Search for the cell housing the specified text and yield its (x, y) center coordinate. 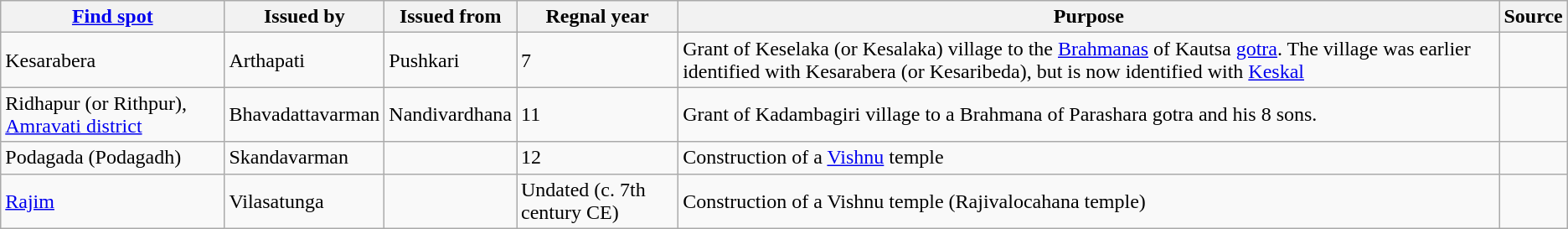
Vilasatunga (305, 201)
Bhavadattavarman (305, 114)
12 (596, 158)
Ridhapur (or Rithpur), Amravati district (112, 114)
Nandivardhana (451, 114)
Construction of a Vishnu temple (Rajivalocahana temple) (1089, 201)
Pushkari (451, 60)
11 (596, 114)
Skandavarman (305, 158)
Regnal year (596, 17)
Issued from (451, 17)
Find spot (112, 17)
Construction of a Vishnu temple (1089, 158)
Podagada (Podagadh) (112, 158)
7 (596, 60)
Kesarabera (112, 60)
Grant of Kadambagiri village to a Brahmana of Parashara gotra and his 8 sons. (1089, 114)
Rajim (112, 201)
Issued by (305, 17)
Undated (c. 7th century CE) (596, 201)
Arthapati (305, 60)
Source (1533, 17)
Purpose (1089, 17)
